Pinpoint the cell where the given text exists, returning its [x, y] midpoint coordinate. 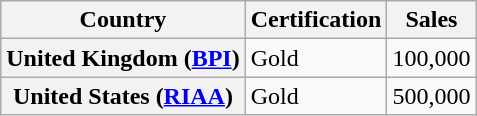
Sales [432, 20]
Country [123, 20]
Certification [316, 20]
United Kingdom (BPI) [123, 58]
500,000 [432, 96]
100,000 [432, 58]
United States (RIAA) [123, 96]
